Return the (x, y) coordinate for the center point of the cell that contains the specified text.  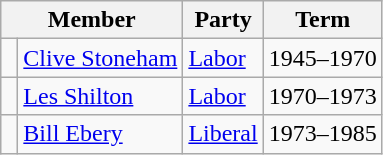
Liberal (223, 134)
Bill Ebery (100, 134)
1970–1973 (322, 96)
Term (322, 20)
Party (223, 20)
1945–1970 (322, 58)
Member (92, 20)
1973–1985 (322, 134)
Clive Stoneham (100, 58)
Les Shilton (100, 96)
